Determine the (X, Y) coordinate at the center of the cell enclosing the given text.  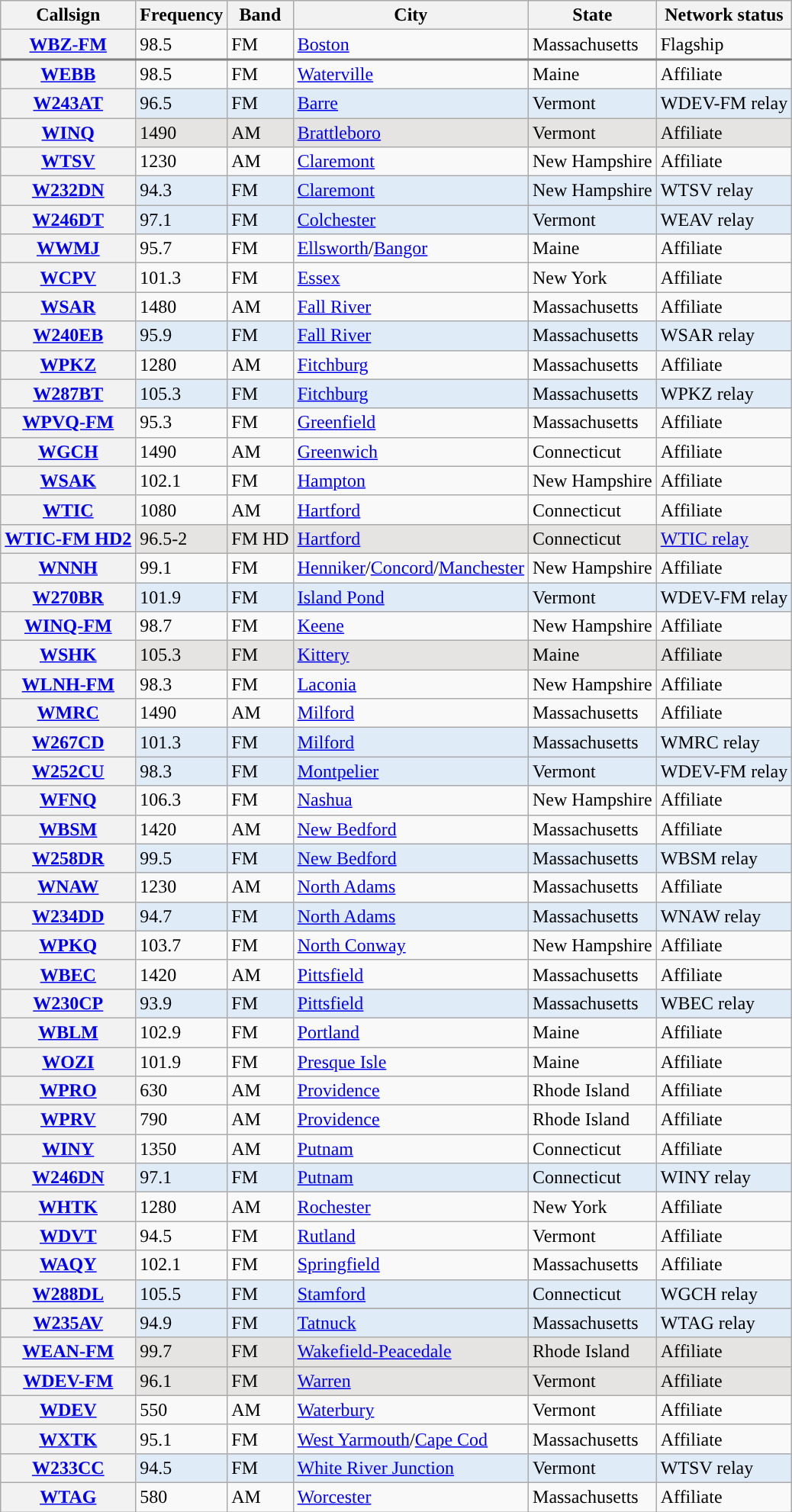
Worcester (410, 1497)
WSAR (69, 307)
WPRO (69, 1091)
W287BT (69, 394)
94.9 (182, 1323)
WTIC (69, 510)
Montpelier (410, 771)
City (410, 15)
Stamford (410, 1294)
Ellsworth/Bangor (410, 249)
WNAW relay (723, 916)
Brattleboro (410, 132)
95.7 (182, 249)
W267CD (69, 742)
WNAW (69, 887)
Colchester (410, 220)
WDEV-FM (69, 1381)
Warren (410, 1381)
W246DN (69, 1178)
Portland (410, 1032)
Rochester (410, 1207)
WINY (69, 1149)
WINQ-FM (69, 626)
WTIC-FM HD2 (69, 539)
WPKZ (69, 365)
W246DT (69, 220)
WHTK (69, 1207)
WFNQ (69, 800)
WCPV (69, 278)
WMRC relay (723, 742)
95.3 (182, 423)
Nashua (410, 800)
Essex (410, 278)
Barre (410, 103)
WTAG relay (723, 1323)
Wakefield-Peacedale (410, 1352)
Band (260, 15)
94.3 (182, 191)
WINQ (69, 132)
95.1 (182, 1439)
WBSM relay (723, 858)
WOZI (69, 1061)
WTAG (69, 1497)
1350 (182, 1149)
WXTK (69, 1439)
WPKZ relay (723, 394)
WMRC (69, 713)
WPVQ-FM (69, 423)
Hampton (410, 481)
WWMJ (69, 249)
W234DD (69, 916)
99.7 (182, 1352)
Laconia (410, 684)
99.1 (182, 568)
Greenwich (410, 452)
WTIC relay (723, 539)
WDVT (69, 1236)
1080 (182, 510)
Waterville (410, 75)
Tatnuck (410, 1323)
Callsign (69, 15)
W243AT (69, 103)
Greenfield (410, 423)
Frequency (182, 15)
FM HD (260, 539)
WBSM (69, 829)
WPRV (69, 1120)
W288DL (69, 1294)
95.9 (182, 336)
State (593, 15)
Henniker/Concord/Manchester (410, 568)
WGCH (69, 452)
WBLM (69, 1032)
106.3 (182, 800)
WSAK (69, 481)
WTSV (69, 162)
WBZ-FM (69, 44)
WINY relay (723, 1178)
Island Pond (410, 597)
WSHK (69, 655)
West Yarmouth/Cape Cod (410, 1439)
105.5 (182, 1294)
630 (182, 1091)
96.5 (182, 103)
W232DN (69, 191)
94.7 (182, 916)
W235AV (69, 1323)
WGCH relay (723, 1294)
W252CU (69, 771)
W230CP (69, 1003)
North Conway (410, 945)
WAQY (69, 1265)
W270BR (69, 597)
Rutland (410, 1236)
Springfield (410, 1265)
580 (182, 1497)
93.9 (182, 1003)
Flagship (723, 44)
Kittery (410, 655)
Presque Isle (410, 1061)
WEAN-FM (69, 1352)
W233CC (69, 1468)
96.1 (182, 1381)
790 (182, 1120)
WDEV (69, 1410)
99.5 (182, 858)
WSAR relay (723, 336)
Network status (723, 15)
WPKQ (69, 945)
Waterbury (410, 1410)
550 (182, 1410)
W240EB (69, 336)
W258DR (69, 858)
WNNH (69, 568)
96.5-2 (182, 539)
WLNH-FM (69, 684)
98.7 (182, 626)
WEAV relay (723, 220)
Keene (410, 626)
WBEC relay (723, 1003)
WBEC (69, 974)
102.9 (182, 1032)
White River Junction (410, 1468)
1480 (182, 307)
Boston (410, 44)
WEBB (69, 75)
103.7 (182, 945)
